Pinpoint the cell where the given text exists, returning its [X, Y] midpoint coordinate. 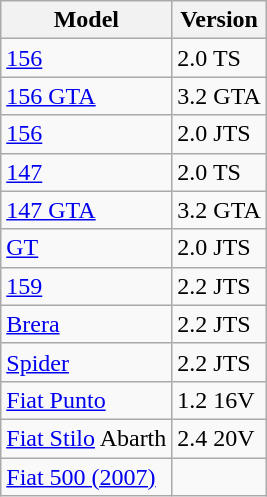
2.4 20V [219, 438]
147 GTA [86, 210]
Version [219, 20]
Fiat 500 (2007) [86, 477]
1.2 16V [219, 400]
156 GTA [86, 96]
Spider [86, 362]
GT [86, 248]
Model [86, 20]
Fiat Stilo Abarth [86, 438]
Brera [86, 324]
159 [86, 286]
Fiat Punto [86, 400]
147 [86, 172]
